Return (x, y) of the center of cell containing provided text 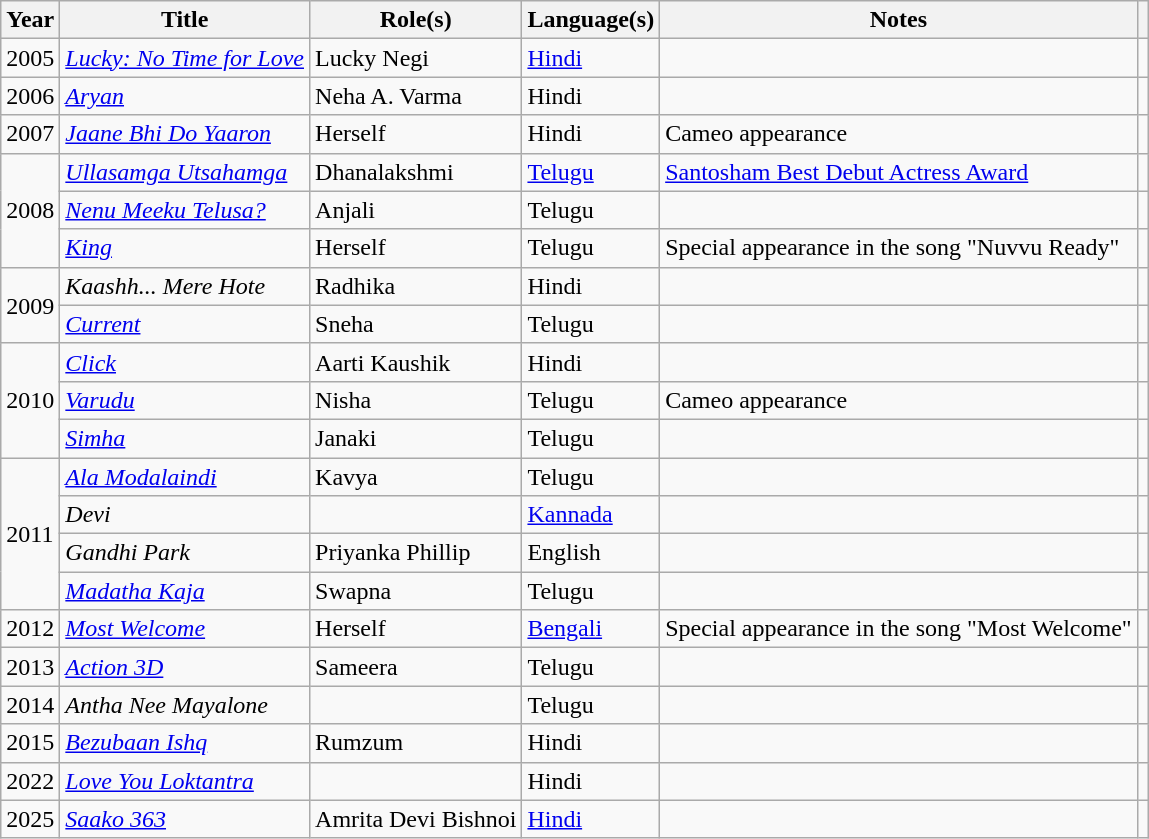
Simha (185, 438)
Love You Loktantra (185, 781)
Radhika (416, 286)
Kavya (416, 477)
Gandhi Park (185, 553)
Kannada (591, 515)
Dhanalakshmi (416, 172)
2010 (30, 400)
Special appearance in the song "Nuvvu Ready" (898, 248)
Neha A. Varma (416, 96)
Ala Modalaindi (185, 477)
2013 (30, 667)
Varudu (185, 400)
King (185, 248)
Action 3D (185, 667)
Priyanka Phillip (416, 553)
Bezubaan Ishq (185, 743)
Devi (185, 515)
Ullasamga Utsahamga (185, 172)
Jaane Bhi Do Yaaron (185, 134)
2014 (30, 705)
2011 (30, 534)
2006 (30, 96)
Antha Nee Mayalone (185, 705)
Language(s) (591, 20)
2005 (30, 58)
Lucky: No Time for Love (185, 58)
2025 (30, 819)
2012 (30, 629)
Role(s) (416, 20)
Aarti Kaushik (416, 362)
Sneha (416, 324)
Santosham Best Debut Actress Award (898, 172)
Saako 363 (185, 819)
Most Welcome (185, 629)
Nisha (416, 400)
Special appearance in the song "Most Welcome" (898, 629)
Bengali (591, 629)
2007 (30, 134)
Janaki (416, 438)
Sameera (416, 667)
Current (185, 324)
Madatha Kaja (185, 591)
English (591, 553)
Anjali (416, 210)
2022 (30, 781)
Aryan (185, 96)
Nenu Meeku Telusa? (185, 210)
Lucky Negi (416, 58)
Title (185, 20)
Kaashh... Mere Hote (185, 286)
Amrita Devi Bishnoi (416, 819)
Notes (898, 20)
2015 (30, 743)
Year (30, 20)
Click (185, 362)
2008 (30, 210)
Swapna (416, 591)
Rumzum (416, 743)
2009 (30, 305)
